Locate the cell with the specified text and output its (X, Y) center coordinate. 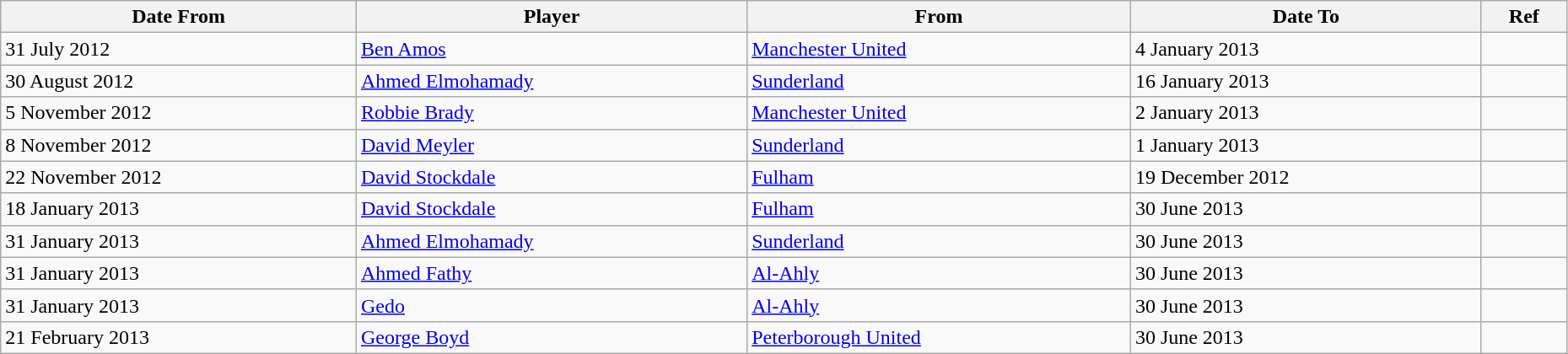
Robbie Brady (552, 113)
From (940, 17)
Date To (1306, 17)
Date From (179, 17)
22 November 2012 (179, 177)
18 January 2013 (179, 209)
1 January 2013 (1306, 145)
Peterborough United (940, 337)
31 July 2012 (179, 49)
16 January 2013 (1306, 81)
4 January 2013 (1306, 49)
2 January 2013 (1306, 113)
George Boyd (552, 337)
Ahmed Fathy (552, 273)
8 November 2012 (179, 145)
30 August 2012 (179, 81)
19 December 2012 (1306, 177)
5 November 2012 (179, 113)
Ben Amos (552, 49)
Player (552, 17)
David Meyler (552, 145)
Ref (1523, 17)
21 February 2013 (179, 337)
Gedo (552, 305)
